Determine the (X, Y) coordinate at the center of the cell enclosing the given text.  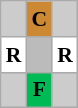
F (39, 90)
C (39, 19)
